Detect which cell encompasses the target text, then output its [x, y] center coordinate. 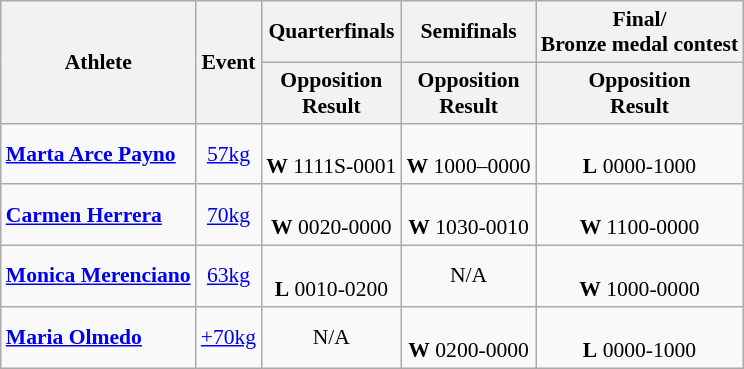
L 0010-0200 [331, 276]
70kg [228, 216]
+70kg [228, 338]
W 1000-0000 [640, 276]
W 0200-0000 [468, 338]
Maria Olmedo [98, 338]
Quarterfinals [331, 32]
Semifinals [468, 32]
Carmen Herrera [98, 216]
Final/Bronze medal contest [640, 32]
W 1030-0010 [468, 216]
W 0020-0000 [331, 216]
Marta Arce Payno [98, 154]
Event [228, 62]
W 1111S-0001 [331, 154]
57kg [228, 154]
63kg [228, 276]
W 1000–0000 [468, 154]
Athlete [98, 62]
W 1100-0000 [640, 216]
Monica Merenciano [98, 276]
